Detect which cell encompasses the target text, then output its (x, y) center coordinate. 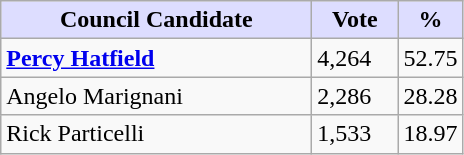
18.97 (430, 134)
Vote (355, 20)
Percy Hatfield (156, 58)
1,533 (355, 134)
4,264 (355, 58)
52.75 (430, 58)
% (430, 20)
28.28 (430, 96)
Council Candidate (156, 20)
2,286 (355, 96)
Angelo Marignani (156, 96)
Rick Particelli (156, 134)
